Locate the cell with the specified text and output its (X, Y) center coordinate. 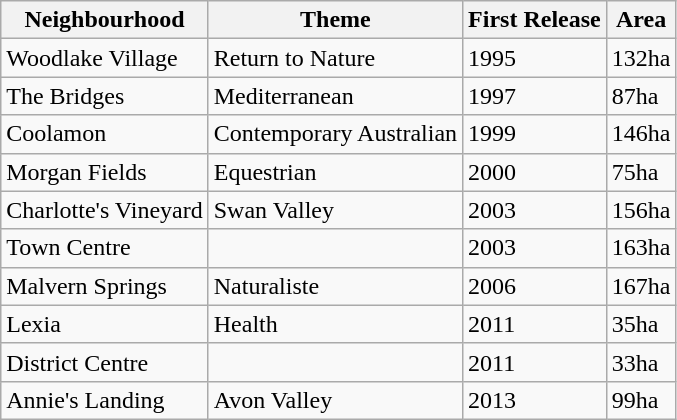
1997 (535, 96)
33ha (641, 362)
Coolamon (104, 134)
Town Centre (104, 248)
1999 (535, 134)
Morgan Fields (104, 172)
Avon Valley (335, 400)
99ha (641, 400)
Mediterranean (335, 96)
2006 (535, 286)
Annie's Landing (104, 400)
Neighbourhood (104, 20)
75ha (641, 172)
Woodlake Village (104, 58)
First Release (535, 20)
156ha (641, 210)
Charlotte's Vineyard (104, 210)
Theme (335, 20)
The Bridges (104, 96)
2000 (535, 172)
132ha (641, 58)
Equestrian (335, 172)
Contemporary Australian (335, 134)
Area (641, 20)
Malvern Springs (104, 286)
1995 (535, 58)
2013 (535, 400)
167ha (641, 286)
163ha (641, 248)
146ha (641, 134)
Health (335, 324)
Naturaliste (335, 286)
87ha (641, 96)
35ha (641, 324)
District Centre (104, 362)
Return to Nature (335, 58)
Lexia (104, 324)
Swan Valley (335, 210)
